Capture the cell that displays the provided text and extract its (x, y) central coordinate. 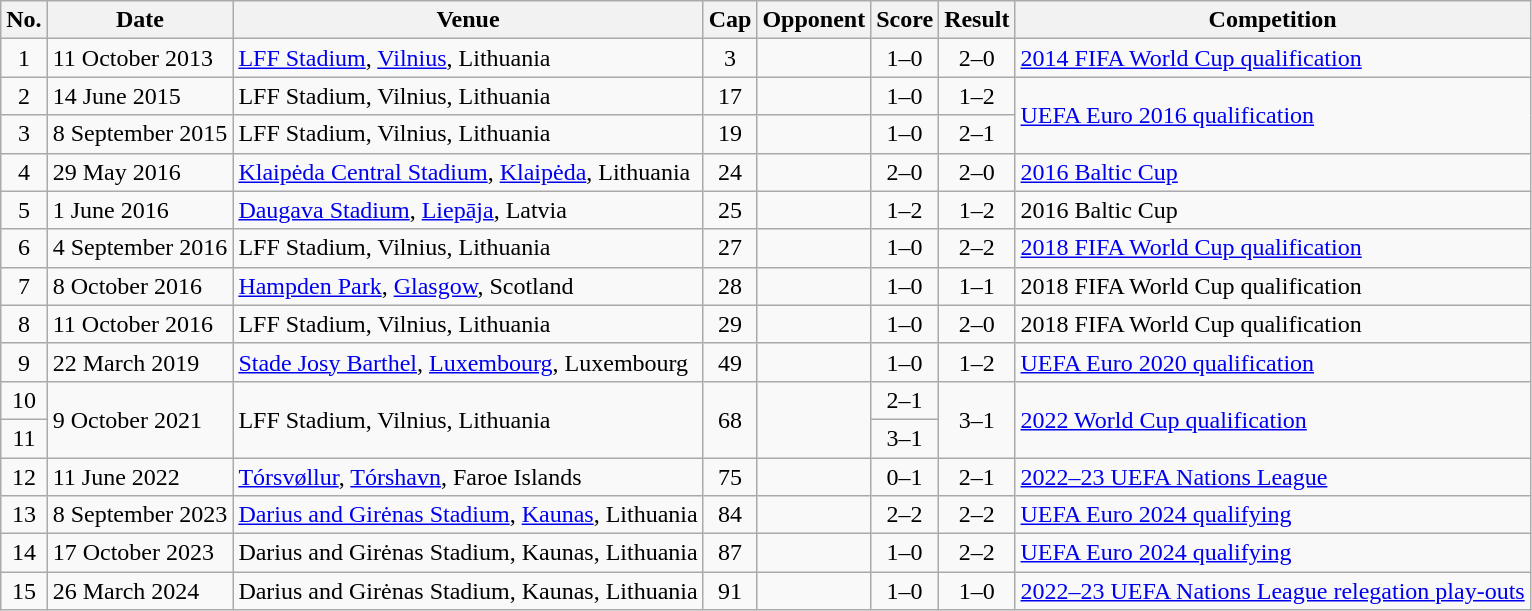
Date (140, 20)
91 (730, 591)
No. (24, 20)
Venue (468, 20)
10 (24, 400)
14 (24, 553)
29 (730, 324)
Klaipėda Central Stadium, Klaipėda, Lithuania (468, 172)
19 (730, 134)
Score (905, 20)
9 October 2021 (140, 419)
2022–23 UEFA Nations League relegation play-outs (1272, 591)
25 (730, 210)
UEFA Euro 2020 qualification (1272, 362)
Stade Josy Barthel, Luxembourg, Luxembourg (468, 362)
1 June 2016 (140, 210)
Tórsvøllur, Tórshavn, Faroe Islands (468, 477)
75 (730, 477)
1–1 (977, 286)
Hampden Park, Glasgow, Scotland (468, 286)
29 May 2016 (140, 172)
5 (24, 210)
8 October 2016 (140, 286)
8 September 2023 (140, 515)
27 (730, 248)
14 June 2015 (140, 96)
6 (24, 248)
Opponent (814, 20)
Result (977, 20)
7 (24, 286)
11 June 2022 (140, 477)
84 (730, 515)
4 (24, 172)
UEFA Euro 2016 qualification (1272, 115)
1 (24, 58)
24 (730, 172)
17 October 2023 (140, 553)
13 (24, 515)
9 (24, 362)
26 March 2024 (140, 591)
15 (24, 591)
87 (730, 553)
Daugava Stadium, Liepāja, Latvia (468, 210)
68 (730, 419)
22 March 2019 (140, 362)
2014 FIFA World Cup qualification (1272, 58)
17 (730, 96)
12 (24, 477)
8 September 2015 (140, 134)
Competition (1272, 20)
11 October 2013 (140, 58)
0–1 (905, 477)
49 (730, 362)
2022–23 UEFA Nations League (1272, 477)
8 (24, 324)
4 September 2016 (140, 248)
2 (24, 96)
11 October 2016 (140, 324)
28 (730, 286)
2022 World Cup qualification (1272, 419)
Cap (730, 20)
11 (24, 438)
